Output the (X, Y) coordinate of the center of the cell containing the given text.  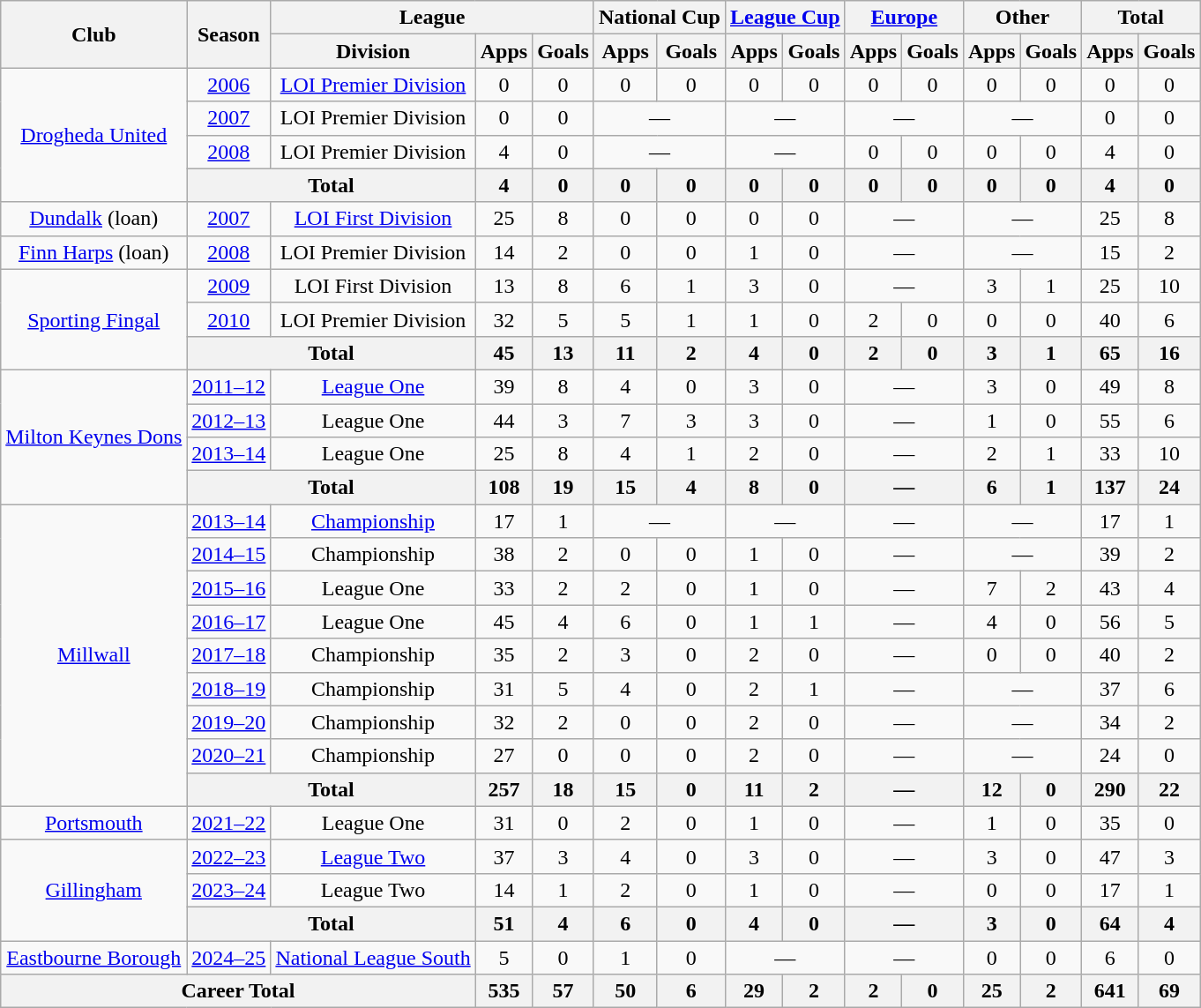
2006 (229, 85)
16 (1169, 353)
Career Total (238, 991)
2014–15 (229, 555)
National Cup (660, 18)
2015–16 (229, 588)
49 (1110, 386)
Club (93, 34)
National League South (373, 957)
12 (991, 789)
2018–19 (229, 689)
290 (1110, 789)
Division (373, 51)
Season (229, 34)
Other (1022, 18)
2017–18 (229, 655)
64 (1110, 923)
2019–20 (229, 722)
2022–23 (229, 856)
257 (504, 789)
2010 (229, 319)
22 (1169, 789)
Milton Keynes Dons (93, 437)
38 (504, 555)
2012–13 (229, 421)
Europe (904, 18)
Gillingham (93, 890)
2016–17 (229, 622)
27 (504, 756)
43 (1110, 588)
57 (563, 991)
44 (504, 421)
19 (563, 488)
Portsmouth (93, 823)
65 (1110, 353)
34 (1110, 722)
56 (1110, 622)
2020–21 (229, 756)
69 (1169, 991)
Finn Harps (loan) (93, 252)
18 (563, 789)
2009 (229, 286)
Sporting Fingal (93, 319)
29 (753, 991)
League Cup (785, 18)
535 (504, 991)
2011–12 (229, 386)
51 (504, 923)
2024–25 (229, 957)
641 (1110, 991)
Dundalk (loan) (93, 219)
League (432, 18)
108 (504, 488)
Eastbourne Borough (93, 957)
Drogheda United (93, 135)
2023–24 (229, 890)
55 (1110, 421)
50 (625, 991)
137 (1110, 488)
2021–22 (229, 823)
Millwall (93, 656)
47 (1110, 856)
